From the cell containing the given text, extract its center point as (X, Y) coordinate. 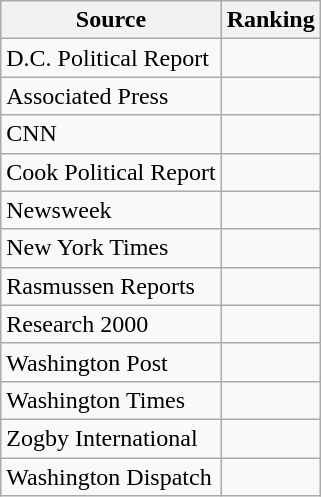
Research 2000 (111, 324)
Washington Post (111, 362)
D.C. Political Report (111, 58)
Ranking (270, 20)
New York Times (111, 248)
Source (111, 20)
Washington Dispatch (111, 477)
Washington Times (111, 400)
Associated Press (111, 96)
Zogby International (111, 438)
Cook Political Report (111, 172)
Newsweek (111, 210)
Rasmussen Reports (111, 286)
CNN (111, 134)
